Scan for the cell matching the given text and deliver its (x, y) coordinate at center. 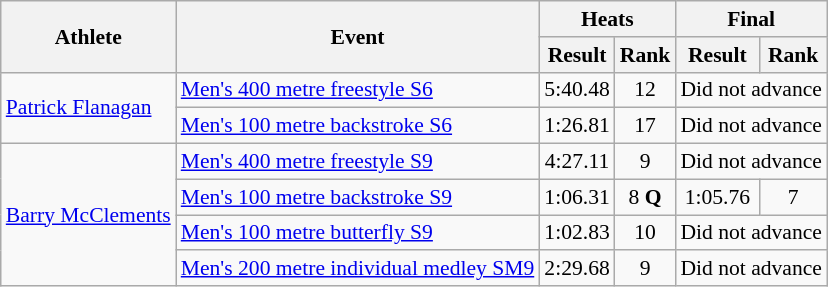
Athlete (88, 36)
Men's 100 metre backstroke S6 (358, 126)
Patrick Flanagan (88, 108)
4:27.11 (576, 162)
10 (646, 233)
5:40.48 (576, 90)
1:02.83 (576, 233)
Men's 400 metre freestyle S6 (358, 90)
17 (646, 126)
12 (646, 90)
1:26.81 (576, 126)
8 Q (646, 197)
Men's 400 metre freestyle S9 (358, 162)
Men's 100 metre backstroke S9 (358, 197)
Barry McClements (88, 215)
Men's 200 metre individual medley SM9 (358, 269)
Men's 100 metre butterfly S9 (358, 233)
Event (358, 36)
1:05.76 (717, 197)
1:06.31 (576, 197)
Heats (607, 19)
2:29.68 (576, 269)
Final (751, 19)
7 (792, 197)
